From the cell containing the given text, extract its center point as [x, y] coordinate. 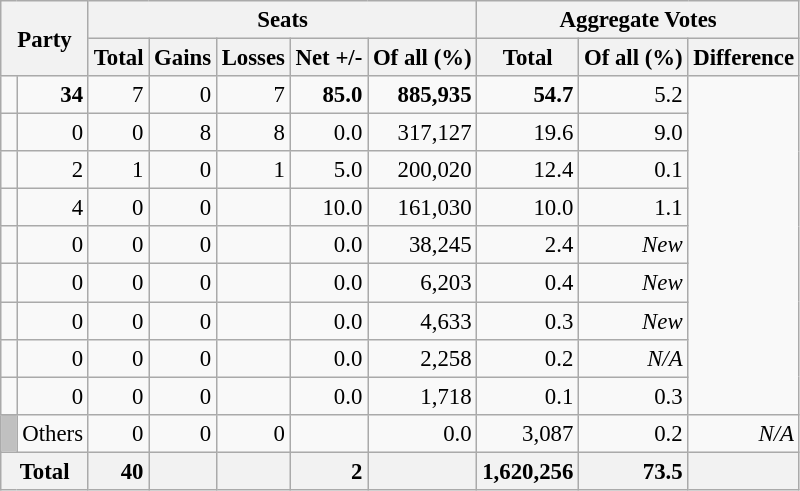
54.7 [528, 95]
9.0 [634, 133]
3,087 [528, 433]
38,245 [422, 245]
Net +/- [328, 58]
4,633 [422, 321]
5.2 [634, 95]
Losses [253, 58]
1.1 [634, 208]
34 [52, 95]
200,020 [422, 170]
4 [52, 208]
0.4 [528, 283]
317,127 [422, 133]
19.6 [528, 133]
1,718 [422, 396]
885,935 [422, 95]
5.0 [328, 170]
Difference [744, 58]
2,258 [422, 358]
85.0 [328, 95]
161,030 [422, 208]
2.4 [528, 245]
6,203 [422, 283]
Others [52, 433]
Party [45, 38]
12.4 [528, 170]
Gains [183, 58]
40 [118, 471]
1,620,256 [528, 471]
Seats [282, 20]
Aggregate Votes [638, 20]
73.5 [634, 471]
